Determine the [X, Y] coordinate at the center of the cell enclosing the given text.  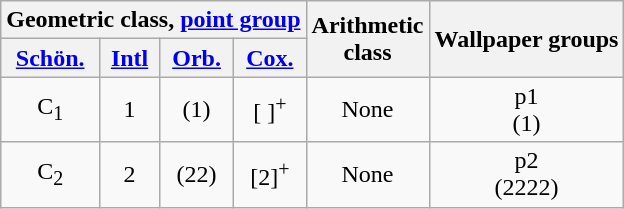
Cox. [270, 58]
Schön. [50, 58]
p2(2222) [526, 174]
p1(1) [526, 110]
Geometric class, point group [154, 20]
Arithmetic class [368, 39]
(22) [197, 174]
Intl [130, 58]
[2]+ [270, 174]
Orb. [197, 58]
C2 [50, 174]
Wallpaper groups [526, 39]
2 [130, 174]
[ ]+ [270, 110]
C1 [50, 110]
1 [130, 110]
(1) [197, 110]
